Find where the given text appears and provide that cell's center as [x, y] coordinate. 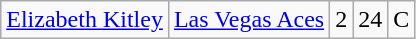
Las Vegas Aces [248, 20]
C [402, 20]
Elizabeth Kitley [85, 20]
24 [370, 20]
2 [342, 20]
